Search for the cell housing the specified text and yield its (x, y) center coordinate. 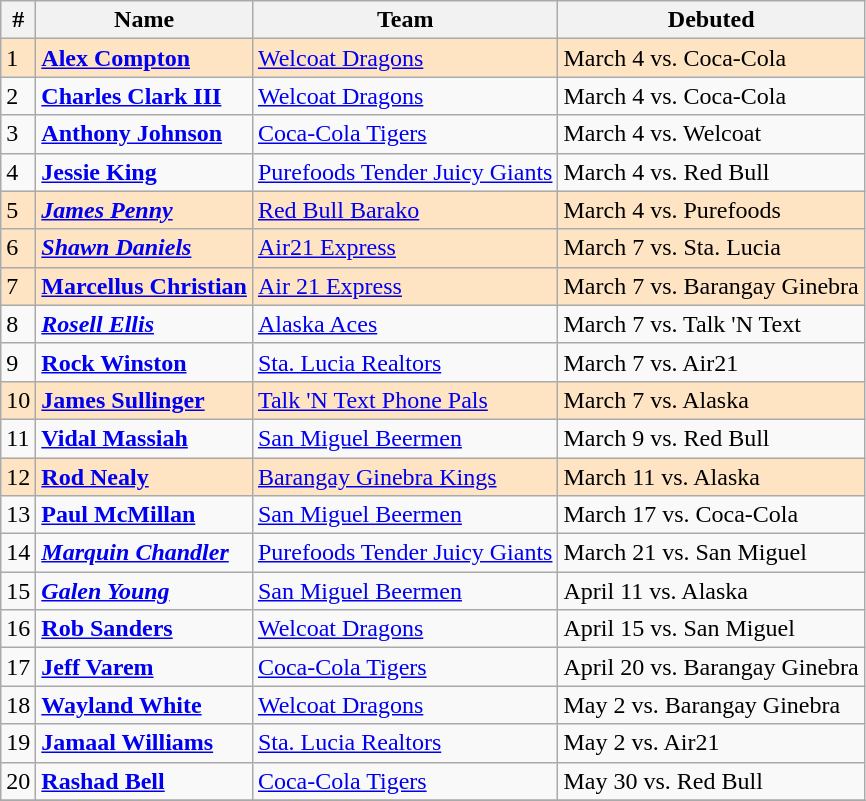
Wayland White (144, 705)
Anthony Johnson (144, 134)
March 7 vs. Barangay Ginebra (711, 286)
Shawn Daniels (144, 248)
Rob Sanders (144, 629)
April 15 vs. San Miguel (711, 629)
15 (18, 591)
10 (18, 400)
May 2 vs. Barangay Ginebra (711, 705)
Marcellus Christian (144, 286)
March 7 vs. Alaska (711, 400)
18 (18, 705)
8 (18, 324)
Air 21 Express (405, 286)
Vidal Massiah (144, 438)
March 7 vs. Talk 'N Text (711, 324)
March 17 vs. Coca-Cola (711, 515)
Jeff Varem (144, 667)
Rosell Ellis (144, 324)
Galen Young (144, 591)
May 30 vs. Red Bull (711, 781)
March 21 vs. San Miguel (711, 553)
7 (18, 286)
16 (18, 629)
Team (405, 20)
March 4 vs. Welcoat (711, 134)
3 (18, 134)
Talk 'N Text Phone Pals (405, 400)
Alaska Aces (405, 324)
Rock Winston (144, 362)
19 (18, 743)
James Sullinger (144, 400)
1 (18, 58)
March 4 vs. Red Bull (711, 172)
March 4 vs. Purefoods (711, 210)
17 (18, 667)
Debuted (711, 20)
Marquin Chandler (144, 553)
Air21 Express (405, 248)
March 7 vs. Air21 (711, 362)
Paul McMillan (144, 515)
March 11 vs. Alaska (711, 477)
James Penny (144, 210)
12 (18, 477)
Jessie King (144, 172)
April 20 vs. Barangay Ginebra (711, 667)
2 (18, 96)
Red Bull Barako (405, 210)
5 (18, 210)
Rod Nealy (144, 477)
Jamaal Williams (144, 743)
Alex Compton (144, 58)
March 9 vs. Red Bull (711, 438)
Charles Clark III (144, 96)
April 11 vs. Alaska (711, 591)
13 (18, 515)
14 (18, 553)
9 (18, 362)
11 (18, 438)
Name (144, 20)
March 7 vs. Sta. Lucia (711, 248)
May 2 vs. Air21 (711, 743)
20 (18, 781)
4 (18, 172)
# (18, 20)
6 (18, 248)
Barangay Ginebra Kings (405, 477)
Rashad Bell (144, 781)
